Extract the [X, Y] coordinate from the center of the cell holding the provided text.  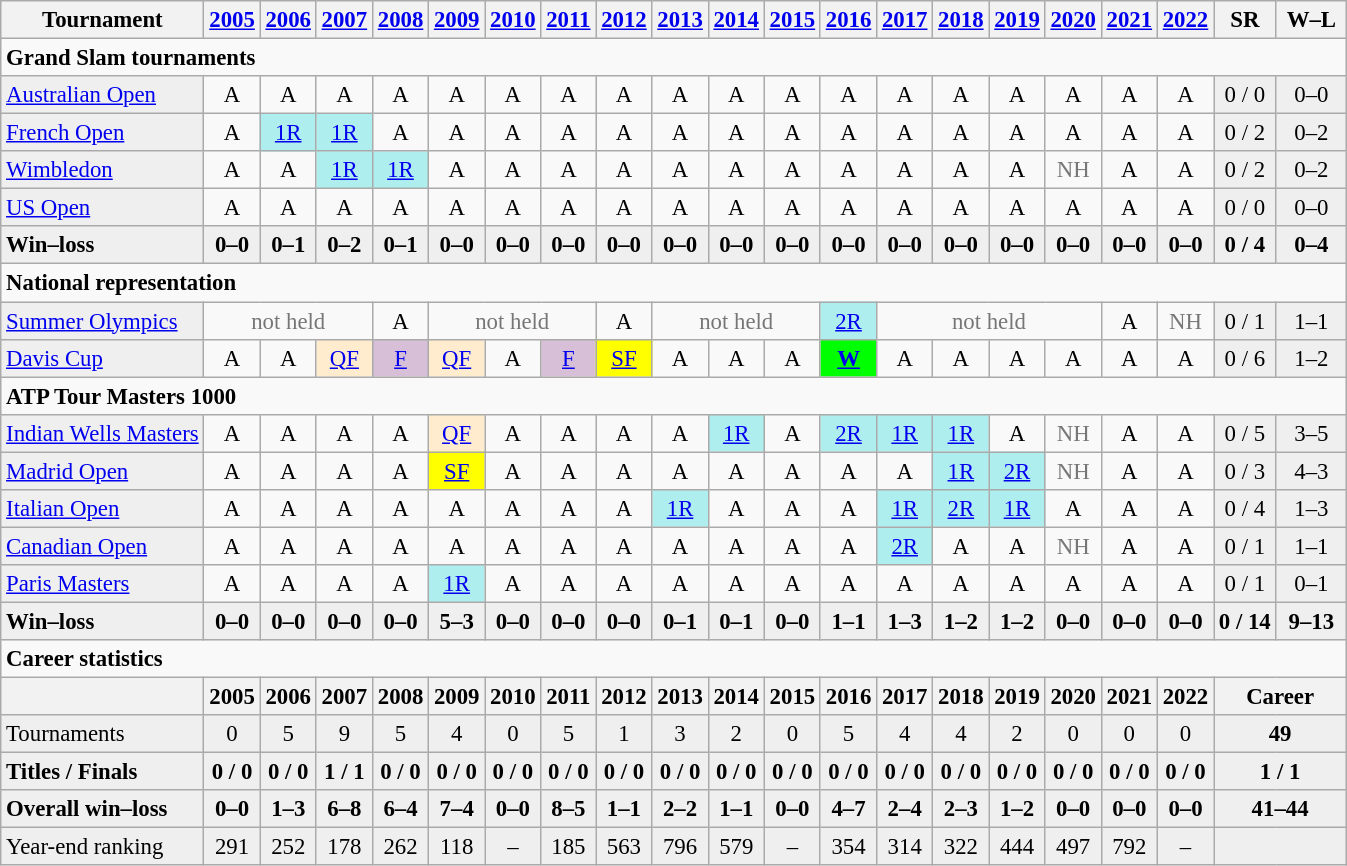
National representation [674, 283]
US Open [102, 208]
SR [1246, 20]
Year-end ranking [102, 847]
8–5 [568, 809]
Italian Open [102, 509]
796 [680, 847]
792 [1129, 847]
314 [905, 847]
1 [624, 734]
579 [736, 847]
0 / 3 [1246, 471]
Career statistics [674, 659]
497 [1073, 847]
0 / 6 [1246, 358]
2–3 [961, 809]
9 [344, 734]
41–44 [1280, 809]
178 [344, 847]
3 [680, 734]
Indian Wells Masters [102, 433]
3–5 [1312, 433]
0–4 [1312, 245]
6–4 [400, 809]
291 [232, 847]
2–4 [905, 809]
Summer Olympics [102, 321]
444 [1017, 847]
7–4 [457, 809]
Tournaments [102, 734]
0 / 5 [1246, 433]
4–7 [848, 809]
0 / 14 [1246, 621]
262 [400, 847]
563 [624, 847]
252 [288, 847]
Career [1280, 697]
118 [457, 847]
W [848, 358]
French Open [102, 133]
49 [1280, 734]
322 [961, 847]
Tournament [102, 20]
5–3 [457, 621]
Titles / Finals [102, 772]
Grand Slam tournaments [674, 58]
9–13 [1312, 621]
Wimbledon [102, 170]
Davis Cup [102, 358]
W–L [1312, 20]
2–2 [680, 809]
Paris Masters [102, 584]
4–3 [1312, 471]
Overall win–loss [102, 809]
Madrid Open [102, 471]
Australian Open [102, 95]
ATP Tour Masters 1000 [674, 396]
185 [568, 847]
354 [848, 847]
Canadian Open [102, 546]
6–8 [344, 809]
